Pinpoint the cell where the given text exists, returning its [x, y] midpoint coordinate. 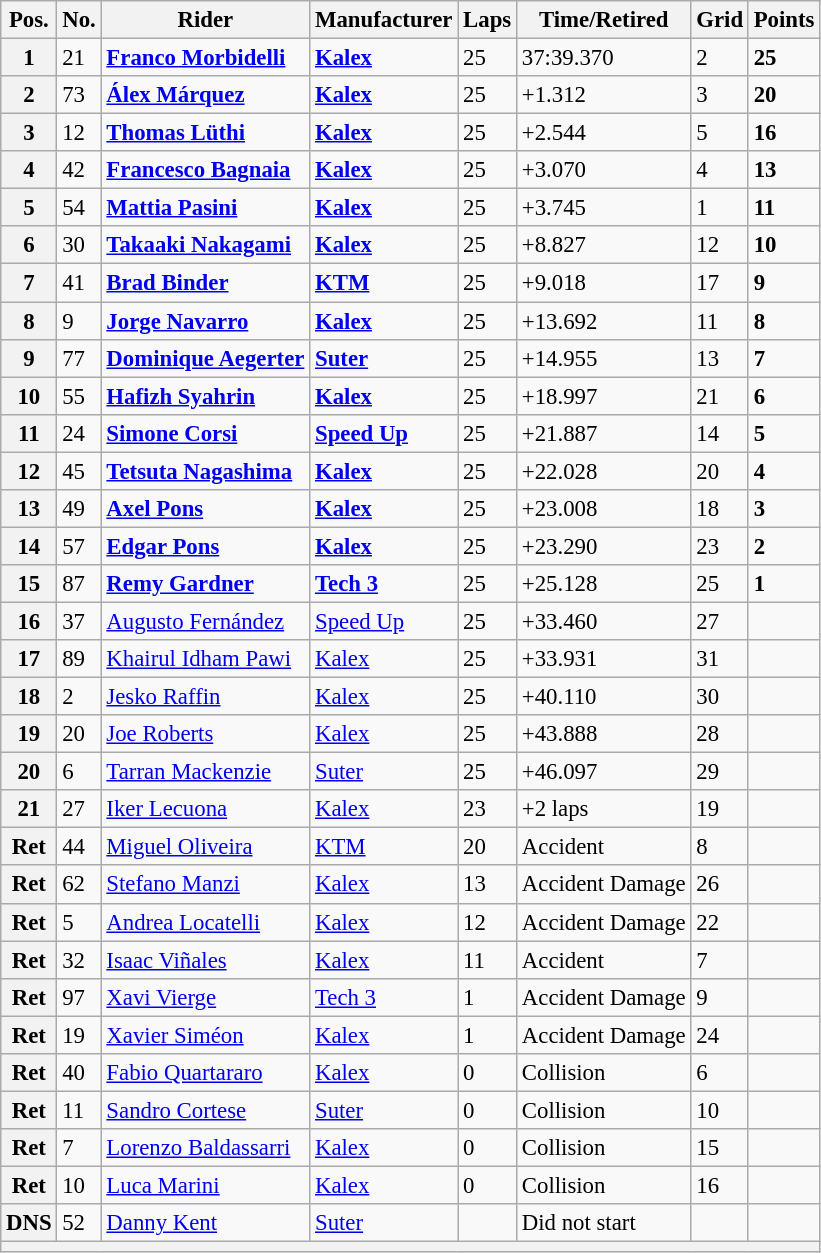
Tarran Mackenzie [206, 772]
+1.312 [604, 95]
97 [79, 997]
Joe Roberts [206, 734]
Francesco Bagnaia [206, 170]
+21.887 [604, 433]
Laps [488, 20]
+46.097 [604, 772]
26 [720, 885]
Edgar Pons [206, 546]
Iker Lecuona [206, 809]
+25.128 [604, 584]
+8.827 [604, 245]
Brad Binder [206, 283]
+22.028 [604, 471]
Lorenzo Baldassarri [206, 1148]
42 [79, 170]
73 [79, 95]
Mattia Pasini [206, 208]
54 [79, 208]
Luca Marini [206, 1185]
Axel Pons [206, 509]
Andrea Locatelli [206, 922]
Franco Morbidelli [206, 58]
+9.018 [604, 283]
37:39.370 [604, 58]
52 [79, 1223]
62 [79, 885]
22 [720, 922]
29 [720, 772]
+13.692 [604, 321]
Isaac Viñales [206, 960]
+43.888 [604, 734]
+3.745 [604, 208]
+40.110 [604, 697]
Time/Retired [604, 20]
+14.955 [604, 358]
+33.460 [604, 621]
49 [79, 509]
Manufacturer [384, 20]
Augusto Fernández [206, 621]
+2.544 [604, 133]
Did not start [604, 1223]
Sandro Cortese [206, 1110]
40 [79, 1073]
Miguel Oliveira [206, 847]
Xavier Siméon [206, 1035]
77 [79, 358]
37 [79, 621]
Takaaki Nakagami [206, 245]
Tetsuta Nagashima [206, 471]
+2 laps [604, 809]
32 [79, 960]
31 [720, 659]
+18.997 [604, 396]
Rider [206, 20]
Jorge Navarro [206, 321]
Pos. [29, 20]
Jesko Raffin [206, 697]
44 [79, 847]
Grid [720, 20]
Thomas Lüthi [206, 133]
+3.070 [604, 170]
Hafizh Syahrin [206, 396]
55 [79, 396]
+23.008 [604, 509]
Points [784, 20]
DNS [29, 1223]
+23.290 [604, 546]
28 [720, 734]
45 [79, 471]
No. [79, 20]
Khairul Idham Pawi [206, 659]
41 [79, 283]
Simone Corsi [206, 433]
87 [79, 584]
Dominique Aegerter [206, 358]
Fabio Quartararo [206, 1073]
Xavi Vierge [206, 997]
89 [79, 659]
+33.931 [604, 659]
Stefano Manzi [206, 885]
57 [79, 546]
Álex Márquez [206, 95]
Danny Kent [206, 1223]
Remy Gardner [206, 584]
